Locate the cell with the specified text and output its [x, y] center coordinate. 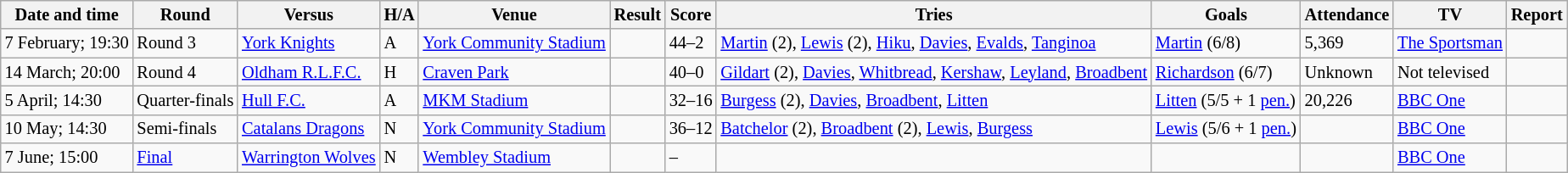
Martin (2), Lewis (2), Hiku, Davies, Evalds, Tanginoa [933, 43]
44–2 [691, 43]
Tries [933, 14]
5 April; 14:30 [67, 100]
Hull F.C. [309, 100]
TV [1450, 14]
40–0 [691, 72]
Catalans Dragons [309, 129]
Gildart (2), Davies, Whitbread, Kershaw, Leyland, Broadbent [933, 72]
H/A [400, 14]
Burgess (2), Davies, Broadbent, Litten [933, 100]
Attendance [1347, 14]
Venue [514, 14]
7 June; 15:00 [67, 158]
Martin (6/8) [1226, 43]
20,226 [1347, 100]
Result [638, 14]
Lewis (5/6 + 1 pen.) [1226, 129]
Warrington Wolves [309, 158]
Craven Park [514, 72]
32–16 [691, 100]
Semi-finals [186, 129]
Unknown [1347, 72]
Round 3 [186, 43]
Round [186, 14]
Quarter-finals [186, 100]
Litten (5/5 + 1 pen.) [1226, 100]
Oldham R.L.F.C. [309, 72]
Versus [309, 14]
MKM Stadium [514, 100]
Wembley Stadium [514, 158]
Not televised [1450, 72]
Batchelor (2), Broadbent (2), Lewis, Burgess [933, 129]
The Sportsman [1450, 43]
14 March; 20:00 [67, 72]
Report [1537, 14]
H [400, 72]
Score [691, 14]
Date and time [67, 14]
Final [186, 158]
Round 4 [186, 72]
York Knights [309, 43]
Goals [1226, 14]
5,369 [1347, 43]
– [691, 158]
7 February; 19:30 [67, 43]
36–12 [691, 129]
10 May; 14:30 [67, 129]
Richardson (6/7) [1226, 72]
